From the cell containing the given text, extract its center point as (x, y) coordinate. 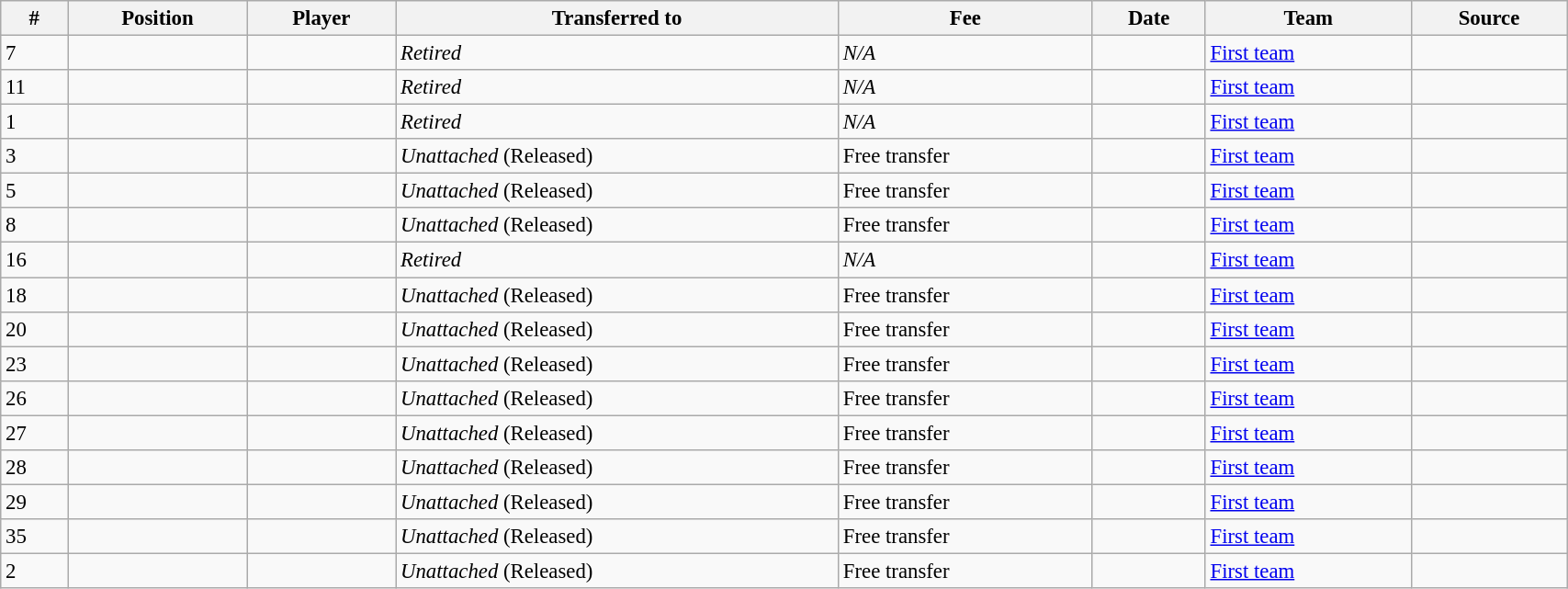
Transferred to (617, 18)
7 (35, 53)
1 (35, 122)
29 (35, 502)
3 (35, 156)
8 (35, 225)
# (35, 18)
2 (35, 571)
23 (35, 364)
16 (35, 260)
Date (1148, 18)
28 (35, 468)
Player (321, 18)
18 (35, 295)
20 (35, 329)
Source (1488, 18)
26 (35, 398)
27 (35, 433)
Team (1308, 18)
35 (35, 537)
Position (158, 18)
Fee (964, 18)
11 (35, 87)
5 (35, 191)
